Determine the (x, y) coordinate at the center of the cell enclosing the given text.  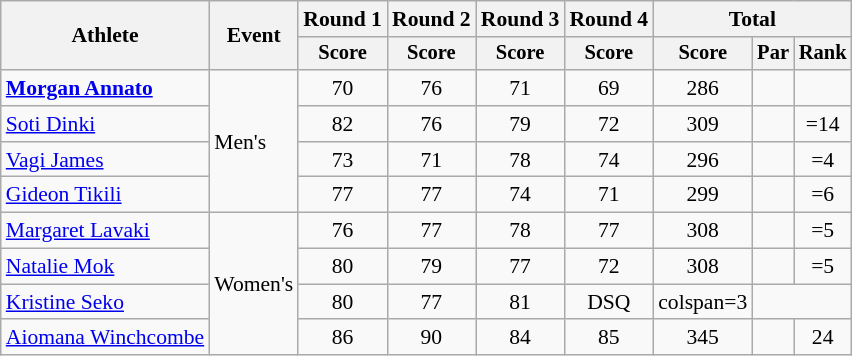
Men's (254, 141)
82 (342, 124)
86 (342, 338)
Athlete (105, 36)
Gideon Tikili (105, 195)
Women's (254, 284)
296 (702, 160)
Vagi James (105, 160)
90 (432, 338)
Kristine Seko (105, 302)
Round 2 (432, 19)
84 (520, 338)
colspan=3 (702, 302)
Round 4 (608, 19)
24 (823, 338)
=14 (823, 124)
Rank (823, 54)
85 (608, 338)
Natalie Mok (105, 267)
Morgan Annato (105, 88)
Round 1 (342, 19)
Total (752, 19)
69 (608, 88)
Event (254, 36)
73 (342, 160)
DSQ (608, 302)
=6 (823, 195)
309 (702, 124)
=4 (823, 160)
81 (520, 302)
299 (702, 195)
Margaret Lavaki (105, 231)
70 (342, 88)
286 (702, 88)
Par (773, 54)
Round 3 (520, 19)
Aiomana Winchcombe (105, 338)
Soti Dinki (105, 124)
345 (702, 338)
